Output the [x, y] coordinate of the center of the cell containing the given text.  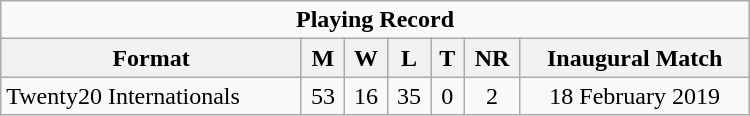
Inaugural Match [634, 58]
Playing Record [375, 20]
0 [448, 96]
T [448, 58]
M [322, 58]
Twenty20 Internationals [152, 96]
18 February 2019 [634, 96]
16 [366, 96]
Format [152, 58]
L [410, 58]
NR [492, 58]
W [366, 58]
35 [410, 96]
53 [322, 96]
2 [492, 96]
